Locate the cell with the specified text and output its [X, Y] center coordinate. 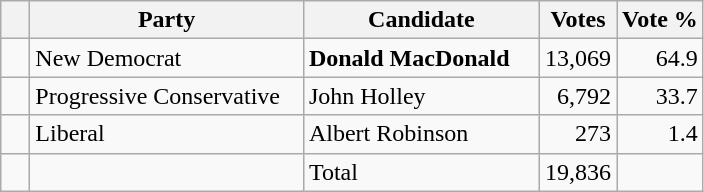
Liberal [167, 134]
273 [578, 134]
6,792 [578, 96]
New Democrat [167, 58]
Party [167, 20]
John Holley [421, 96]
Candidate [421, 20]
13,069 [578, 58]
33.7 [660, 96]
Progressive Conservative [167, 96]
Votes [578, 20]
Albert Robinson [421, 134]
Total [421, 172]
64.9 [660, 58]
19,836 [578, 172]
Donald MacDonald [421, 58]
Vote % [660, 20]
1.4 [660, 134]
